Find where the given text appears and provide that cell's center as [X, Y] coordinate. 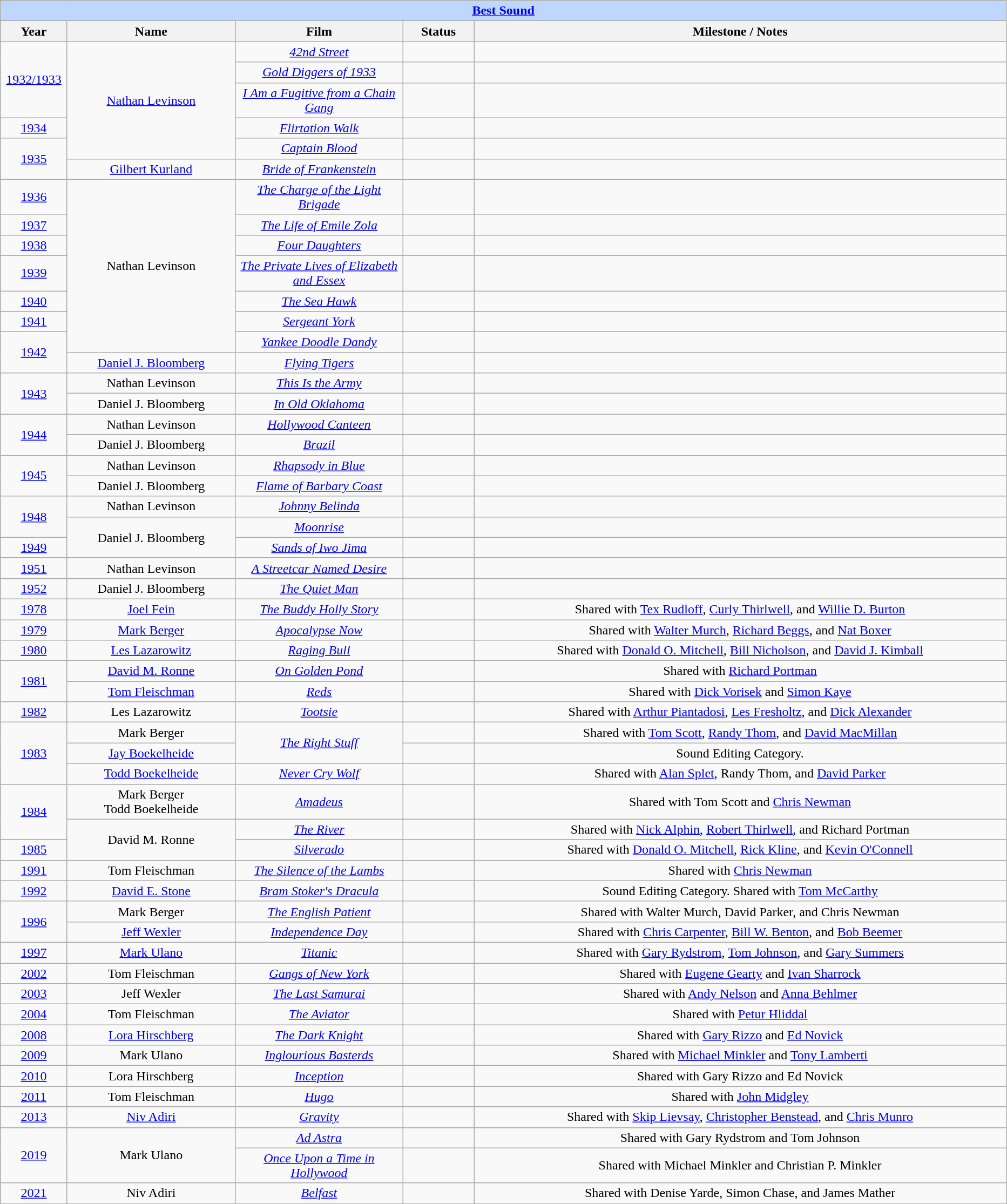
The Last Samurai [319, 994]
Shared with Walter Murch, David Parker, and Chris Newman [740, 911]
1979 [34, 630]
The Dark Knight [319, 1035]
Never Cry Wolf [319, 774]
2008 [34, 1035]
Gravity [319, 1117]
Shared with Michael Minkler and Christian P. Minkler [740, 1165]
Milestone / Notes [740, 31]
Best Sound [503, 11]
1945 [34, 476]
Raging Bull [319, 651]
Flirtation Walk [319, 128]
Shared with Dick Vorisek and Simon Kaye [740, 692]
1985 [34, 850]
Name [151, 31]
1991 [34, 870]
2019 [34, 1155]
Shared with Skip Lievsay, Christopher Benstead, and Chris Munro [740, 1117]
1935 [34, 159]
1949 [34, 547]
Shared with John Midgley [740, 1097]
2021 [34, 1193]
1996 [34, 922]
1997 [34, 952]
Todd Boekelheide [151, 774]
A Streetcar Named Desire [319, 568]
The English Patient [319, 911]
The Life of Emile Zola [319, 225]
Rhapsody in Blue [319, 465]
Mark BergerTodd Boekelheide [151, 801]
Shared with Donald O. Mitchell, Rick Kline, and Kevin O'Connell [740, 850]
On Golden Pond [319, 671]
Shared with Gary Rydstrom, Tom Johnson, and Gary Summers [740, 952]
2004 [34, 1014]
Once Upon a Time in Hollywood [319, 1165]
Shared with Andy Nelson and Anna Behlmer [740, 994]
1932/1933 [34, 80]
Gangs of New York [319, 973]
Sound Editing Category. Shared with Tom McCarthy [740, 891]
Ad Astra [319, 1138]
Sound Editing Category. [740, 753]
Shared with Donald O. Mitchell, Bill Nicholson, and David J. Kimball [740, 651]
42nd Street [319, 52]
Titanic [319, 952]
In Old Oklahoma [319, 404]
1943 [34, 394]
Four Daughters [319, 245]
Amadeus [319, 801]
Silverado [319, 850]
Shared with Tom Scott, Randy Thom, and David MacMillan [740, 733]
Yankee Doodle Dandy [319, 342]
Apocalypse Now [319, 630]
Tootsie [319, 712]
1941 [34, 322]
Jay Boekelheide [151, 753]
2002 [34, 973]
The Right Stuff [319, 743]
1992 [34, 891]
1942 [34, 353]
1948 [34, 517]
The Private Lives of Elizabeth and Essex [319, 273]
Shared with Richard Portman [740, 671]
Shared with Michael Minkler and Tony Lamberti [740, 1056]
2010 [34, 1076]
The River [319, 829]
1981 [34, 681]
Shared with Chris Newman [740, 870]
Shared with Petur Hliddal [740, 1014]
1980 [34, 651]
Shared with Walter Murch, Richard Beggs, and Nat Boxer [740, 630]
Shared with Denise Yarde, Simon Chase, and James Mather [740, 1193]
Shared with Nick Alphin, Robert Thirlwell, and Richard Portman [740, 829]
Joel Fein [151, 609]
Moonrise [319, 527]
David E. Stone [151, 891]
1940 [34, 301]
1938 [34, 245]
Flame of Barbary Coast [319, 486]
1983 [34, 753]
2011 [34, 1097]
Belfast [319, 1193]
Johnny Belinda [319, 506]
Sergeant York [319, 322]
This Is the Army [319, 383]
The Quiet Man [319, 589]
The Aviator [319, 1014]
Shared with Tex Rudloff, Curly Thirlwell, and Willie D. Burton [740, 609]
2009 [34, 1056]
1951 [34, 568]
2013 [34, 1117]
Captain Blood [319, 148]
Shared with Chris Carpenter, Bill W. Benton, and Bob Beemer [740, 932]
1978 [34, 609]
1982 [34, 712]
Film [319, 31]
Shared with Alan Splet, Randy Thom, and David Parker [740, 774]
Gold Diggers of 1933 [319, 72]
Bride of Frankenstein [319, 169]
1934 [34, 128]
1937 [34, 225]
Brazil [319, 445]
The Charge of the Light Brigade [319, 197]
Reds [319, 692]
Inception [319, 1076]
Shared with Gary Rydstrom and Tom Johnson [740, 1138]
The Buddy Holly Story [319, 609]
Hugo [319, 1097]
Hollywood Canteen [319, 424]
Shared with Eugene Gearty and Ivan Sharrock [740, 973]
Shared with Arthur Piantadosi, Les Fresholtz, and Dick Alexander [740, 712]
The Silence of the Lambs [319, 870]
Gilbert Kurland [151, 169]
Sands of Iwo Jima [319, 547]
1944 [34, 435]
I Am a Fugitive from a Chain Gang [319, 100]
Flying Tigers [319, 363]
Inglourious Basterds [319, 1056]
Bram Stoker's Dracula [319, 891]
Shared with Tom Scott and Chris Newman [740, 801]
Status [438, 31]
1952 [34, 589]
Independence Day [319, 932]
2003 [34, 994]
1936 [34, 197]
1984 [34, 812]
1939 [34, 273]
The Sea Hawk [319, 301]
Year [34, 31]
